Return [X, Y] of the center of cell containing provided text 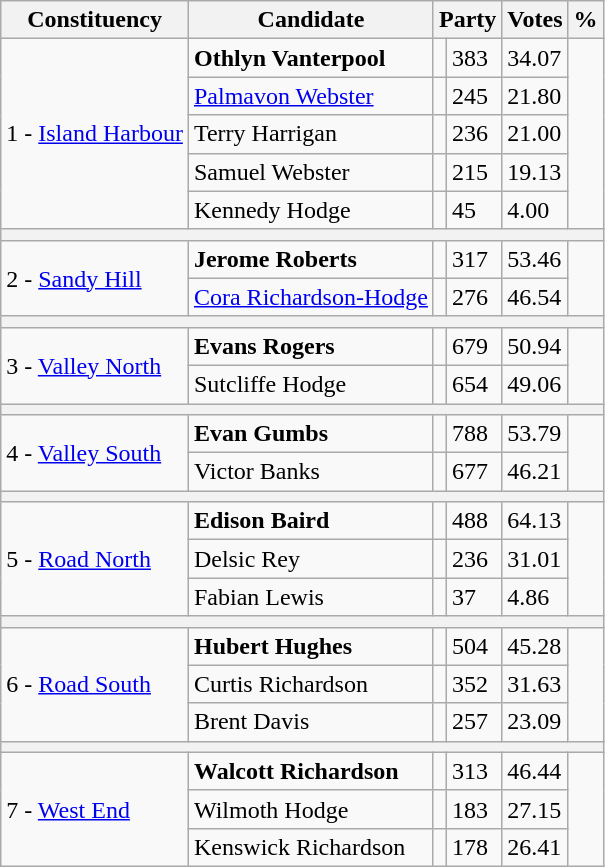
488 [474, 521]
31.01 [535, 559]
4.00 [535, 210]
Victor Banks [310, 472]
64.13 [535, 521]
4.86 [535, 597]
Hubert Hughes [310, 646]
215 [474, 172]
6 - Road South [95, 684]
50.94 [535, 346]
21.80 [535, 96]
Walcott Richardson [310, 771]
Terry Harrigan [310, 134]
Constituency [95, 20]
Brent Davis [310, 722]
Votes [535, 20]
1 - Island Harbour [95, 134]
276 [474, 297]
Wilmoth Hodge [310, 809]
Evan Gumbs [310, 434]
654 [474, 384]
21.00 [535, 134]
383 [474, 58]
3 - Valley North [95, 365]
4 - Valley South [95, 453]
679 [474, 346]
Sutcliffe Hodge [310, 384]
53.79 [535, 434]
Evans Rogers [310, 346]
27.15 [535, 809]
Candidate [310, 20]
46.54 [535, 297]
Kennedy Hodge [310, 210]
46.21 [535, 472]
257 [474, 722]
Kenswick Richardson [310, 847]
53.46 [535, 259]
Samuel Webster [310, 172]
7 - West End [95, 809]
5 - Road North [95, 559]
178 [474, 847]
26.41 [535, 847]
31.63 [535, 684]
19.13 [535, 172]
Othlyn Vanterpool [310, 58]
45 [474, 210]
34.07 [535, 58]
352 [474, 684]
% [586, 20]
Delsic Rey [310, 559]
45.28 [535, 646]
Jerome Roberts [310, 259]
Palmavon Webster [310, 96]
Curtis Richardson [310, 684]
788 [474, 434]
49.06 [535, 384]
313 [474, 771]
23.09 [535, 722]
Edison Baird [310, 521]
Fabian Lewis [310, 597]
245 [474, 96]
504 [474, 646]
46.44 [535, 771]
Cora Richardson-Hodge [310, 297]
183 [474, 809]
37 [474, 597]
317 [474, 259]
2 - Sandy Hill [95, 278]
677 [474, 472]
Party [467, 20]
